Extract the (X, Y) coordinate from the center of the cell holding the provided text.  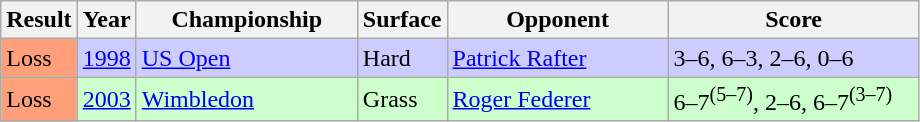
Score (794, 20)
1998 (106, 58)
Roger Federer (558, 100)
Championship (246, 20)
2003 (106, 100)
Result (39, 20)
Year (106, 20)
3–6, 6–3, 2–6, 0–6 (794, 58)
Opponent (558, 20)
Patrick Rafter (558, 58)
US Open (246, 58)
Wimbledon (246, 100)
Surface (402, 20)
Grass (402, 100)
Hard (402, 58)
6–7(5–7), 2–6, 6–7(3–7) (794, 100)
